Capture the cell that displays the provided text and extract its [X, Y] central coordinate. 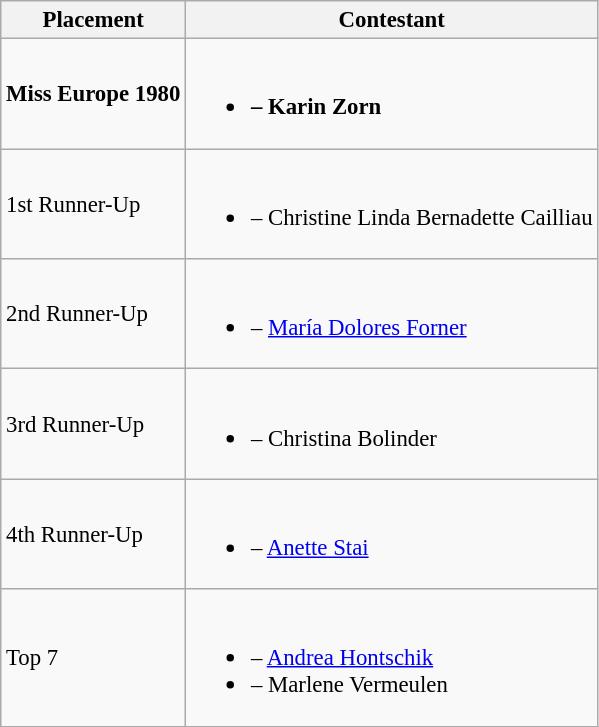
– Andrea Hontschik – Marlene Vermeulen [392, 658]
Top 7 [94, 658]
3rd Runner-Up [94, 424]
– Anette Stai [392, 534]
– Christine Linda Bernadette Cailliau [392, 204]
– Christina Bolinder [392, 424]
4th Runner-Up [94, 534]
2nd Runner-Up [94, 314]
– Karin Zorn [392, 94]
Placement [94, 20]
– María Dolores Forner [392, 314]
Miss Europe 1980 [94, 94]
Contestant [392, 20]
1st Runner-Up [94, 204]
